For the text-containing cell, return its midpoint in [x, y] coordinate format. 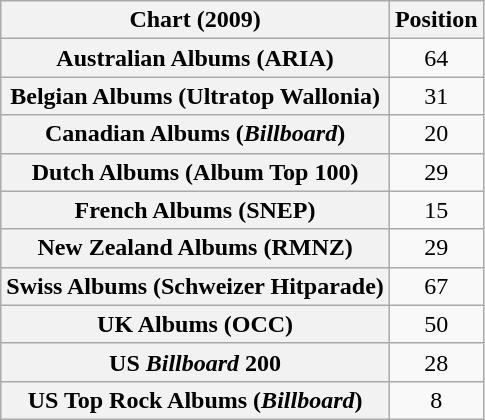
Australian Albums (ARIA) [196, 58]
Canadian Albums (Billboard) [196, 134]
Swiss Albums (Schweizer Hitparade) [196, 286]
French Albums (SNEP) [196, 210]
US Billboard 200 [196, 362]
67 [436, 286]
20 [436, 134]
Position [436, 20]
UK Albums (OCC) [196, 324]
15 [436, 210]
31 [436, 96]
New Zealand Albums (RMNZ) [196, 248]
Dutch Albums (Album Top 100) [196, 172]
Chart (2009) [196, 20]
28 [436, 362]
US Top Rock Albums (Billboard) [196, 400]
50 [436, 324]
8 [436, 400]
64 [436, 58]
Belgian Albums (Ultratop Wallonia) [196, 96]
